Provide the (x, y) coordinate of the cell's center where the given text is located.  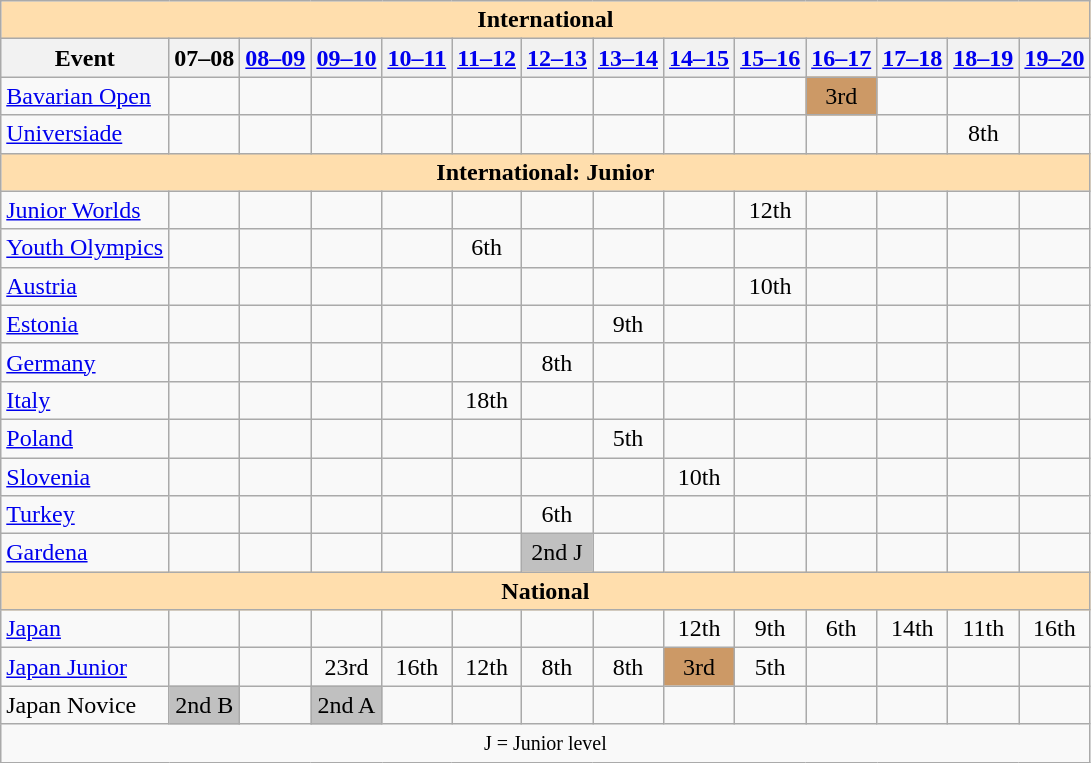
Austria (85, 286)
07–08 (204, 58)
J = Junior level (546, 743)
Bavarian Open (85, 96)
13–14 (628, 58)
08–09 (276, 58)
Japan Junior (85, 667)
Japan (85, 629)
2nd J (556, 553)
18–19 (984, 58)
11th (984, 629)
Gardena (85, 553)
19–20 (1054, 58)
09–10 (346, 58)
2nd A (346, 705)
10–11 (417, 58)
International: Junior (546, 172)
Slovenia (85, 477)
Estonia (85, 324)
Youth Olympics (85, 248)
15–16 (770, 58)
Universiade (85, 134)
International (546, 20)
Event (85, 58)
Poland (85, 438)
Germany (85, 362)
14–15 (700, 58)
Junior Worlds (85, 210)
12–13 (556, 58)
23rd (346, 667)
2nd B (204, 705)
14th (912, 629)
18th (487, 400)
16–17 (842, 58)
Japan Novice (85, 705)
National (546, 591)
Turkey (85, 515)
11–12 (487, 58)
17–18 (912, 58)
Italy (85, 400)
